Search for the cell housing the specified text and yield its [X, Y] center coordinate. 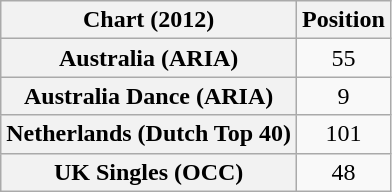
Position [344, 20]
55 [344, 58]
101 [344, 134]
9 [344, 96]
UK Singles (OCC) [149, 172]
Australia Dance (ARIA) [149, 96]
48 [344, 172]
Chart (2012) [149, 20]
Australia (ARIA) [149, 58]
Netherlands (Dutch Top 40) [149, 134]
